Pinpoint the cell where the given text exists, returning its [X, Y] midpoint coordinate. 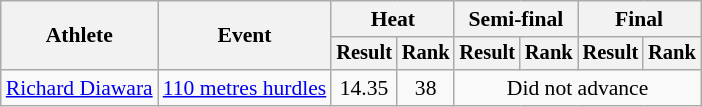
Did not advance [577, 88]
Heat [392, 19]
14.35 [364, 88]
38 [426, 88]
110 metres hurdles [245, 88]
Final [640, 19]
Athlete [80, 36]
Semi-final [516, 19]
Richard Diawara [80, 88]
Event [245, 36]
